Identify which cell holds the provided text, then report its [X, Y] central coordinate. 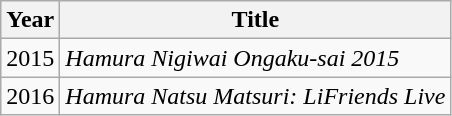
Title [256, 20]
Year [30, 20]
Hamura Natsu Matsuri: LiFriends Live [256, 96]
2016 [30, 96]
2015 [30, 58]
Hamura Nigiwai Ongaku-sai 2015 [256, 58]
